Detect which cell encompasses the target text, then output its [X, Y] center coordinate. 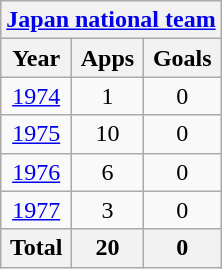
20 [108, 248]
Year [36, 58]
Japan national team [111, 20]
6 [108, 172]
1977 [36, 210]
Goals [182, 58]
1 [108, 96]
1976 [36, 172]
Total [36, 248]
10 [108, 134]
1975 [36, 134]
3 [108, 210]
Apps [108, 58]
1974 [36, 96]
